For the text-containing cell, return its midpoint in (X, Y) coordinate format. 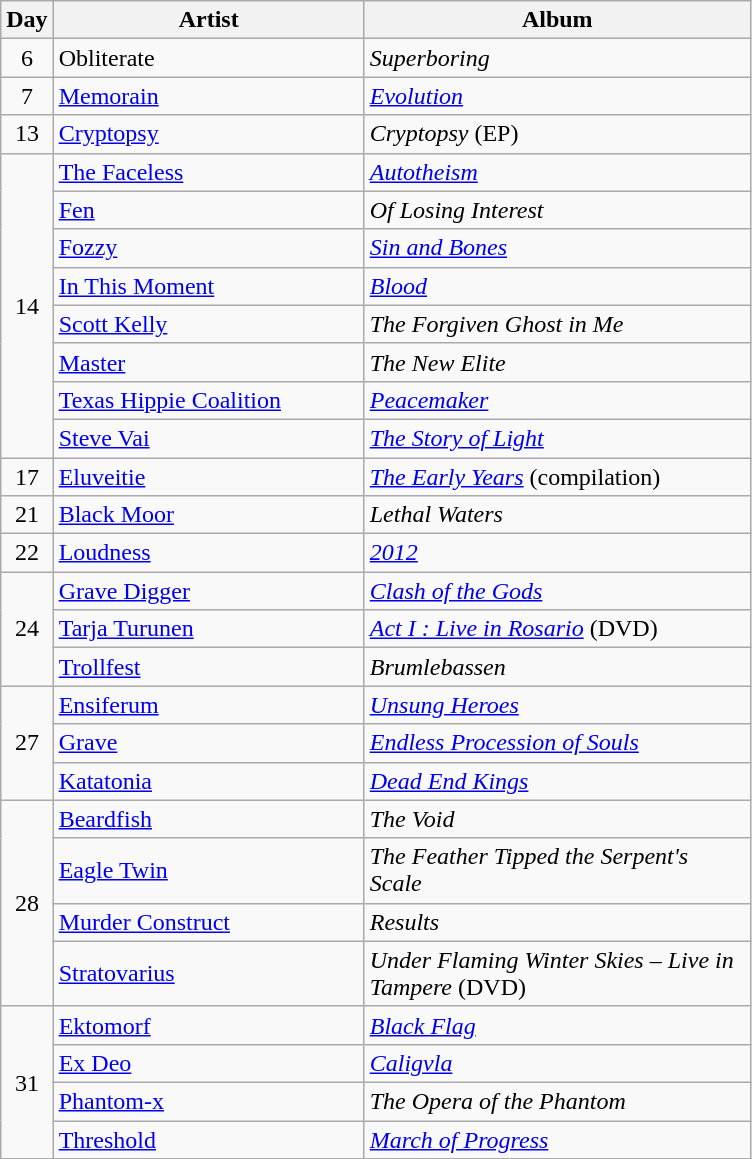
Beardfish (208, 819)
22 (27, 553)
Cryptopsy (EP) (557, 134)
Scott Kelly (208, 324)
The Faceless (208, 172)
The Early Years (compilation) (557, 477)
Katatonia (208, 781)
Peacemaker (557, 400)
27 (27, 743)
Memorain (208, 96)
Endless Procession of Souls (557, 743)
Album (557, 20)
24 (27, 629)
The Void (557, 819)
Eagle Twin (208, 870)
Of Losing Interest (557, 210)
Grave (208, 743)
21 (27, 515)
Fozzy (208, 248)
Dead End Kings (557, 781)
Black Flag (557, 1025)
17 (27, 477)
Artist (208, 20)
Obliterate (208, 58)
13 (27, 134)
Evolution (557, 96)
Threshold (208, 1139)
Unsung Heroes (557, 705)
2012 (557, 553)
Ensiferum (208, 705)
The Forgiven Ghost in Me (557, 324)
Cryptopsy (208, 134)
Murder Construct (208, 922)
Master (208, 362)
Trollfest (208, 667)
Blood (557, 286)
Act I : Live in Rosario (DVD) (557, 629)
Caligvla (557, 1063)
Grave Digger (208, 591)
March of Progress (557, 1139)
Autotheism (557, 172)
Texas Hippie Coalition (208, 400)
Sin and Bones (557, 248)
Brumlebassen (557, 667)
Loudness (208, 553)
Clash of the Gods (557, 591)
The Story of Light (557, 438)
Superboring (557, 58)
Results (557, 922)
Day (27, 20)
The Feather Tipped the Serpent's Scale (557, 870)
In This Moment (208, 286)
Fen (208, 210)
Lethal Waters (557, 515)
Under Flaming Winter Skies – Live in Tampere (DVD) (557, 974)
Black Moor (208, 515)
Eluveitie (208, 477)
The Opera of the Phantom (557, 1101)
28 (27, 903)
31 (27, 1082)
6 (27, 58)
Phantom-x (208, 1101)
Steve Vai (208, 438)
7 (27, 96)
Ektomorf (208, 1025)
Ex Deo (208, 1063)
Stratovarius (208, 974)
The New Elite (557, 362)
14 (27, 305)
Tarja Turunen (208, 629)
